Detect which cell encompasses the target text, then output its (x, y) center coordinate. 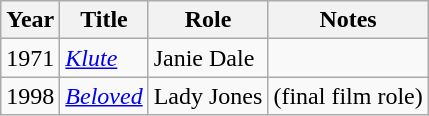
(final film role) (348, 96)
Janie Dale (208, 58)
Notes (348, 20)
Title (104, 20)
1971 (30, 58)
1998 (30, 96)
Role (208, 20)
Beloved (104, 96)
Year (30, 20)
Lady Jones (208, 96)
Klute (104, 58)
